Detect which cell encompasses the target text, then output its (x, y) center coordinate. 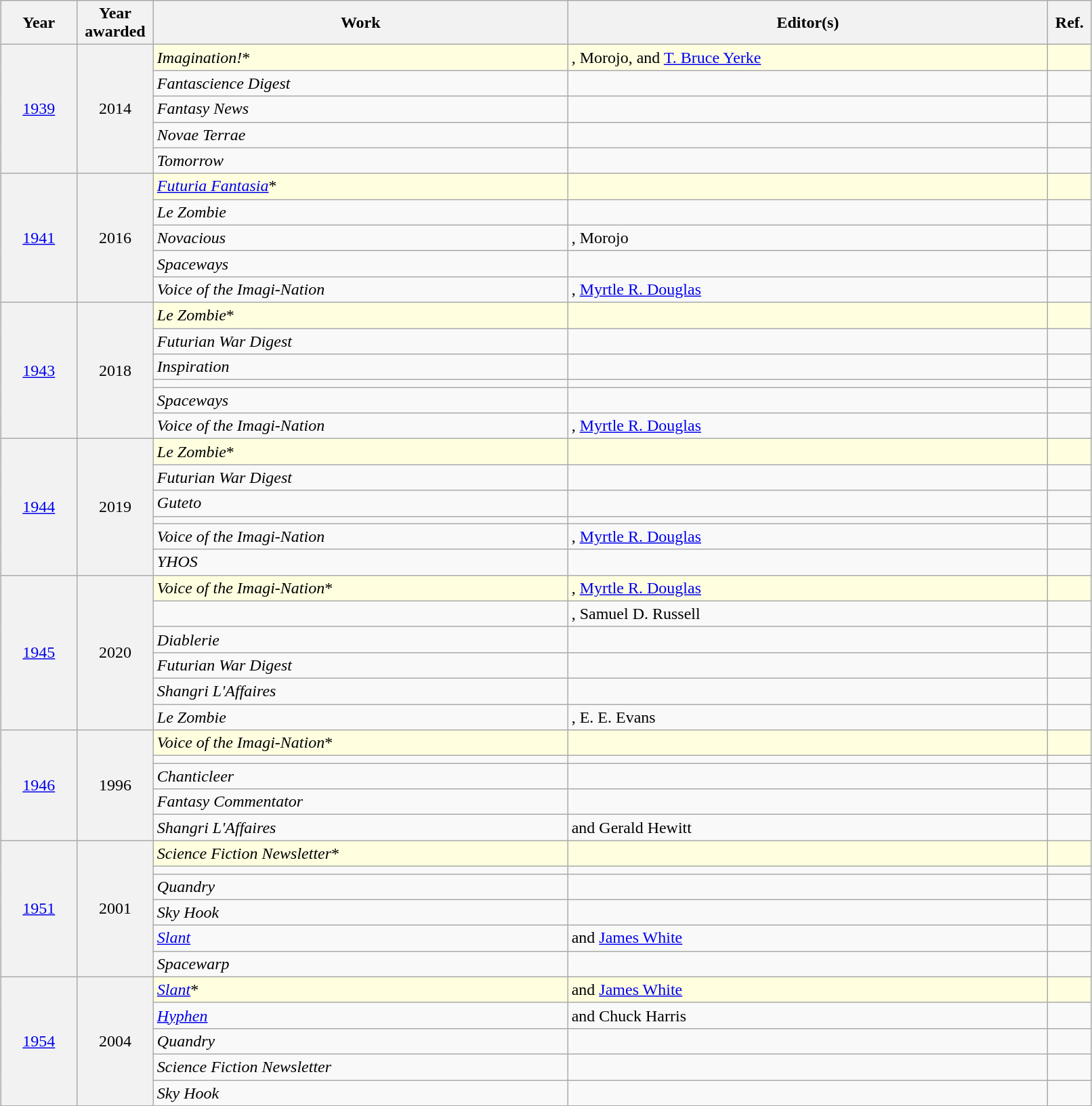
2016 (115, 238)
, Morojo (807, 238)
2020 (115, 652)
Hyphen (360, 1015)
Year (39, 23)
1941 (39, 238)
and Gerald Hewitt (807, 828)
YHOS (360, 562)
Inspiration (360, 367)
2018 (115, 370)
1939 (39, 109)
Year awarded (115, 23)
Spacewarp (360, 964)
1944 (39, 507)
Fantascience Digest (360, 83)
2019 (115, 507)
, Morojo, and T. Bruce Yerke (807, 58)
Slant (360, 938)
Novae Terrae (360, 135)
1954 (39, 1041)
Guteto (360, 503)
1945 (39, 652)
Ref. (1070, 23)
1996 (115, 786)
Fantasy News (360, 109)
Slant* (360, 990)
2014 (115, 109)
Work (360, 23)
Science Fiction Newsletter (360, 1067)
Novacious (360, 238)
, Samuel D. Russell (807, 614)
1951 (39, 909)
Imagination!* (360, 58)
2001 (115, 909)
2004 (115, 1041)
Futuria Fantasia* (360, 186)
1946 (39, 786)
Tomorrow (360, 161)
Science Fiction Newsletter* (360, 853)
1943 (39, 370)
Fantasy Commentator (360, 802)
Editor(s) (807, 23)
Chanticleer (360, 776)
Diablerie (360, 639)
and Chuck Harris (807, 1015)
, E. E. Evans (807, 717)
